Return the [x, y] coordinate for the center point of the cell that contains the specified text.  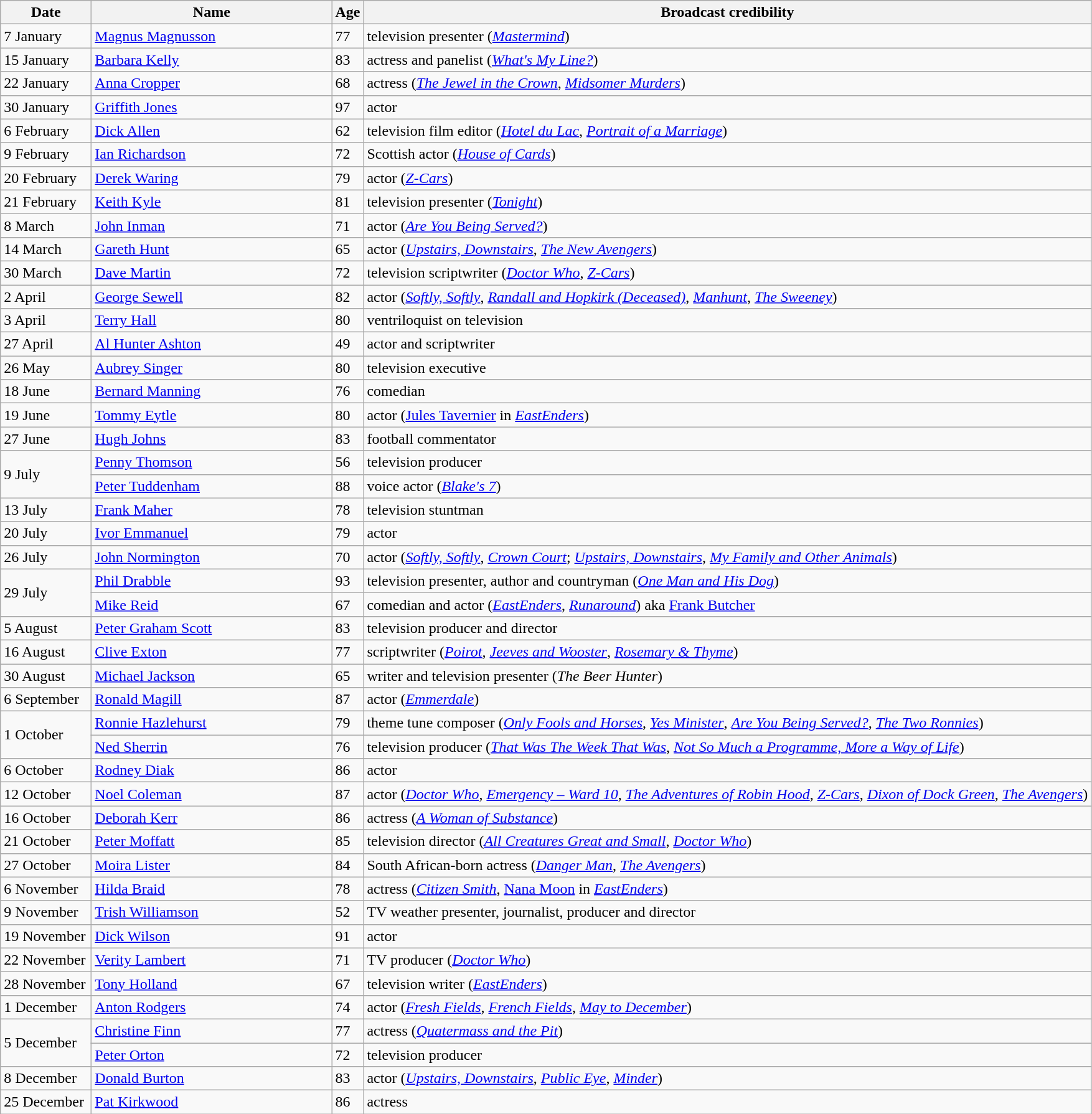
Keith Kyle [212, 202]
television scriptwriter (Doctor Who, Z-Cars) [727, 273]
comedian [727, 391]
Peter Graham Scott [212, 628]
voice actor (Blake's 7) [727, 486]
George Sewell [212, 297]
Ivor Emmanuel [212, 533]
Al Hunter Ashton [212, 344]
actor (Z-Cars) [727, 178]
television producer and director [727, 628]
South African-born actress (Danger Man, The Avengers) [727, 865]
20 July [46, 533]
8 March [46, 225]
Ned Sherrin [212, 747]
actress (A Woman of Substance) [727, 818]
Moira Lister [212, 865]
Donald Burton [212, 1079]
John Normington [212, 557]
actor (Softly, Softly, Randall and Hopkirk (Deceased), Manhunt, The Sweeney) [727, 297]
21 February [46, 202]
Trish Williamson [212, 912]
16 August [46, 652]
actor (Jules Tavernier in EastEnders) [727, 415]
29 July [46, 592]
27 October [46, 865]
television presenter (Tonight) [727, 202]
27 April [46, 344]
70 [347, 557]
Anton Rodgers [212, 1007]
25 December [46, 1102]
Penny Thomson [212, 462]
19 June [46, 415]
7 January [46, 36]
actress (Quatermass and the Pit) [727, 1031]
Peter Orton [212, 1055]
82 [347, 297]
Mike Reid [212, 604]
52 [347, 912]
Gareth Hunt [212, 249]
Age [347, 12]
6 September [46, 700]
Peter Tuddenham [212, 486]
Ian Richardson [212, 154]
Dick Allen [212, 131]
6 February [46, 131]
actor (Fresh Fields, French Fields, May to December) [727, 1007]
television presenter (Mastermind) [727, 36]
16 October [46, 818]
20 February [46, 178]
74 [347, 1007]
Dick Wilson [212, 936]
2 April [46, 297]
Ronald Magill [212, 700]
Peter Moffatt [212, 841]
Clive Exton [212, 652]
68 [347, 83]
30 March [46, 273]
Barbara Kelly [212, 60]
15 January [46, 60]
30 August [46, 675]
5 August [46, 628]
26 May [46, 368]
Terry Hall [212, 321]
Michael Jackson [212, 675]
Verity Lambert [212, 960]
Tony Holland [212, 983]
actress (Citizen Smith, Nana Moon in EastEnders) [727, 889]
9 February [46, 154]
84 [347, 865]
85 [347, 841]
Magnus Magnusson [212, 36]
3 April [46, 321]
91 [347, 936]
Dave Martin [212, 273]
actor (Upstairs, Downstairs, Public Eye, Minder) [727, 1079]
Derek Waring [212, 178]
football commentator [727, 439]
Ronnie Hazlehurst [212, 723]
television presenter, author and countryman (One Man and His Dog) [727, 581]
13 July [46, 510]
8 December [46, 1079]
Hilda Braid [212, 889]
actress (The Jewel in the Crown, Midsomer Murders) [727, 83]
TV producer (Doctor Who) [727, 960]
actor (Doctor Who, Emergency – Ward 10, The Adventures of Robin Hood, Z-Cars, Dixon of Dock Green, The Avengers) [727, 794]
television writer (EastEnders) [727, 983]
writer and television presenter (The Beer Hunter) [727, 675]
John Inman [212, 225]
Aubrey Singer [212, 368]
Date [46, 12]
actor (Are You Being Served?) [727, 225]
theme tune composer (Only Fools and Horses, Yes Minister, Are You Being Served?, The Two Ronnies) [727, 723]
Scottish actor (House of Cards) [727, 154]
21 October [46, 841]
88 [347, 486]
9 July [46, 474]
22 January [46, 83]
television executive [727, 368]
28 November [46, 983]
ventriloquist on television [727, 321]
Rodney Diak [212, 770]
56 [347, 462]
30 January [46, 107]
Phil Drabble [212, 581]
5 December [46, 1042]
television stuntman [727, 510]
actress and panelist (What's My Line?) [727, 60]
actor (Upstairs, Downstairs, The New Avengers) [727, 249]
12 October [46, 794]
93 [347, 581]
49 [347, 344]
Griffith Jones [212, 107]
26 July [46, 557]
62 [347, 131]
actor (Emmerdale) [727, 700]
6 November [46, 889]
television film editor (Hotel du Lac, Portrait of a Marriage) [727, 131]
Frank Maher [212, 510]
Name [212, 12]
Hugh Johns [212, 439]
television producer (That Was The Week That Was, Not So Much a Programme, More a Way of Life) [727, 747]
81 [347, 202]
1 October [46, 735]
actress [727, 1102]
Christine Finn [212, 1031]
6 October [46, 770]
18 June [46, 391]
27 June [46, 439]
actor (Softly, Softly, Crown Court; Upstairs, Downstairs, My Family and Other Animals) [727, 557]
Noel Coleman [212, 794]
Pat Kirkwood [212, 1102]
22 November [46, 960]
television director (All Creatures Great and Small, Doctor Who) [727, 841]
comedian and actor (EastEnders, Runaround) aka Frank Butcher [727, 604]
1 December [46, 1007]
Bernard Manning [212, 391]
9 November [46, 912]
actor and scriptwriter [727, 344]
Tommy Eytle [212, 415]
19 November [46, 936]
Anna Cropper [212, 83]
Deborah Kerr [212, 818]
scriptwriter (Poirot, Jeeves and Wooster, Rosemary & Thyme) [727, 652]
TV weather presenter, journalist, producer and director [727, 912]
Broadcast credibility [727, 12]
97 [347, 107]
14 March [46, 249]
